From the cell containing the given text, extract its center point as [x, y] coordinate. 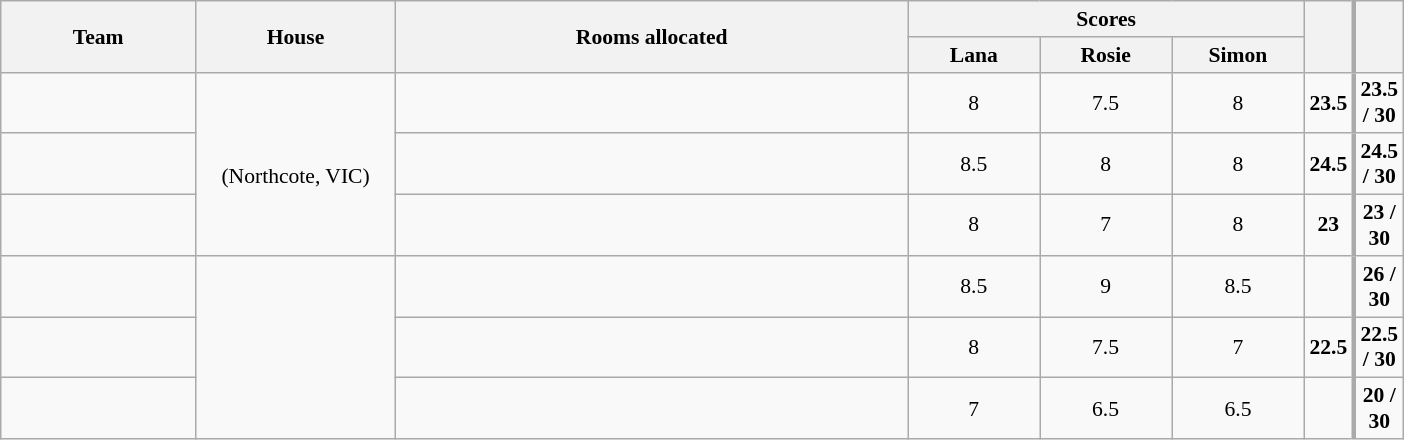
Team [98, 36]
Scores [1106, 19]
23.5 / 30 [1378, 102]
23 [1328, 226]
(Northcote, VIC) [296, 164]
22.5 / 30 [1378, 348]
Rosie [1106, 55]
26 / 30 [1378, 286]
Lana [974, 55]
Rooms allocated [651, 36]
24.5 / 30 [1378, 164]
House [296, 36]
9 [1106, 286]
24.5 [1328, 164]
23 / 30 [1378, 226]
22.5 [1328, 348]
20 / 30 [1378, 408]
23.5 [1328, 102]
Simon [1238, 55]
